Capture the cell that displays the provided text and extract its (X, Y) central coordinate. 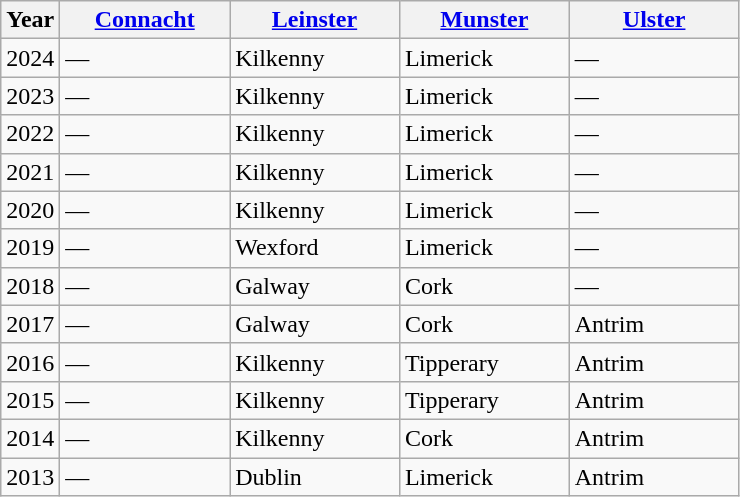
2016 (30, 362)
2019 (30, 248)
2020 (30, 210)
2017 (30, 324)
2014 (30, 438)
2013 (30, 477)
2022 (30, 134)
Wexford (315, 248)
2018 (30, 286)
Year (30, 20)
Leinster (315, 20)
Dublin (315, 477)
Munster (484, 20)
2024 (30, 58)
Ulster (654, 20)
Connacht (145, 20)
2023 (30, 96)
2015 (30, 400)
2021 (30, 172)
